Capture the cell that displays the provided text and extract its (X, Y) central coordinate. 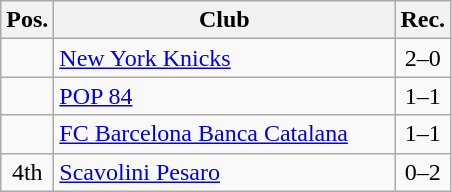
Pos. (28, 20)
FC Barcelona Banca Catalana (224, 134)
New York Knicks (224, 58)
4th (28, 172)
0–2 (423, 172)
POP 84 (224, 96)
Club (224, 20)
Scavolini Pesaro (224, 172)
Rec. (423, 20)
2–0 (423, 58)
